For the text-containing cell, return its midpoint in (X, Y) coordinate format. 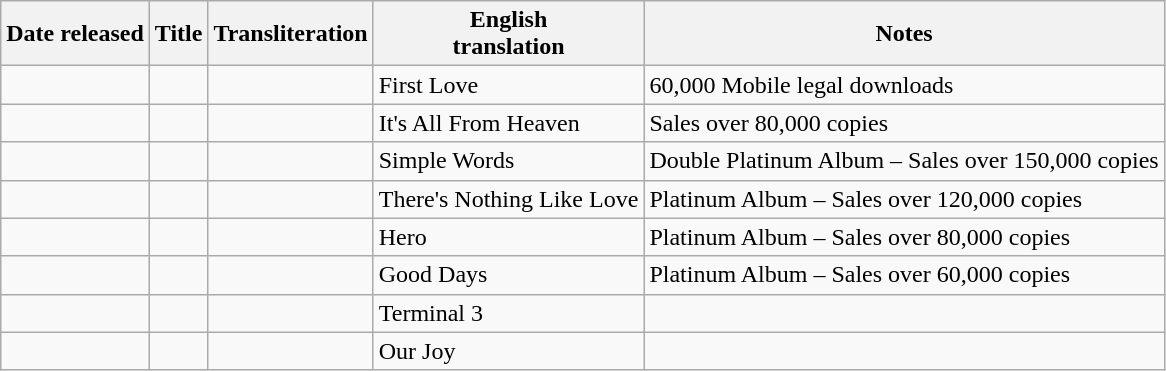
Sales over 80,000 copies (904, 123)
Platinum Album – Sales over 60,000 copies (904, 275)
Simple Words (508, 161)
It's All From Heaven (508, 123)
60,000 Mobile legal downloads (904, 85)
Hero (508, 237)
Transliteration (290, 34)
Notes (904, 34)
Our Joy (508, 351)
Platinum Album – Sales over 80,000 copies (904, 237)
Terminal 3 (508, 313)
First Love (508, 85)
Title (178, 34)
Good Days (508, 275)
Double Platinum Album – Sales over 150,000 copies (904, 161)
English translation (508, 34)
There's Nothing Like Love (508, 199)
Date released (76, 34)
Platinum Album – Sales over 120,000 copies (904, 199)
